Capture the cell that displays the provided text and extract its [X, Y] central coordinate. 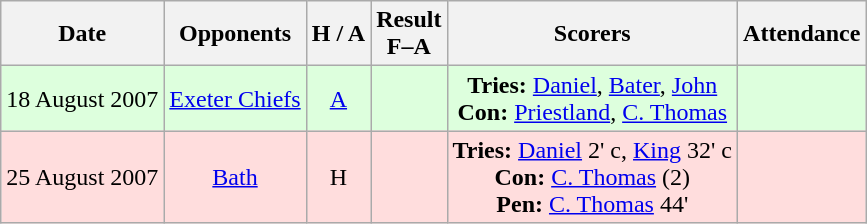
H [338, 177]
Date [82, 34]
ResultF–A [409, 34]
Exeter Chiefs [235, 98]
18 August 2007 [82, 98]
A [338, 98]
Tries: Daniel, Bater, JohnCon: Priestland, C. Thomas [592, 98]
Opponents [235, 34]
Bath [235, 177]
Scorers [592, 34]
H / A [338, 34]
Tries: Daniel 2' c, King 32' cCon: C. Thomas (2)Pen: C. Thomas 44' [592, 177]
Attendance [802, 34]
25 August 2007 [82, 177]
